Extract the (x, y) coordinate from the center of the cell holding the provided text.  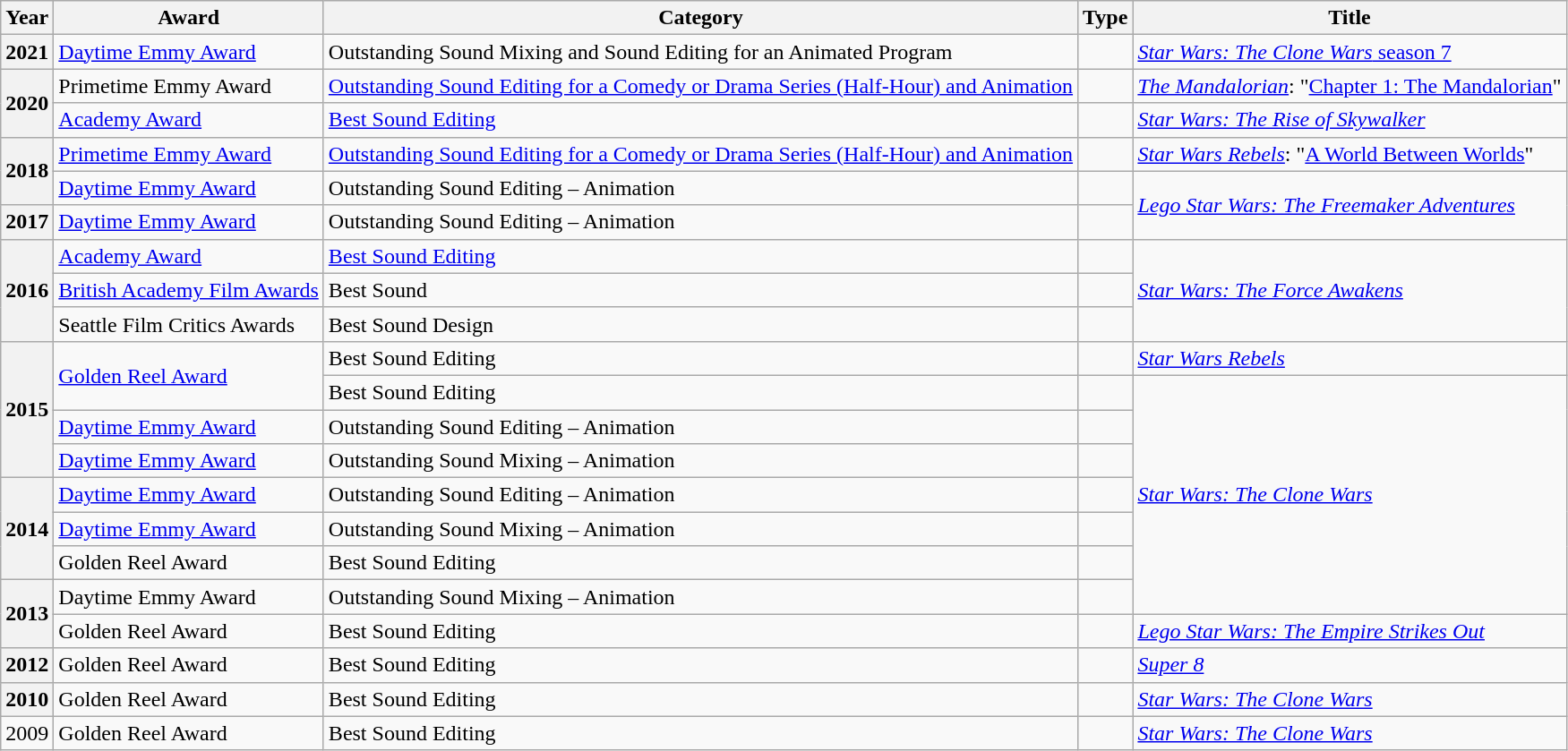
2009 (27, 733)
2014 (27, 529)
Year (27, 18)
2012 (27, 665)
2013 (27, 614)
Star Wars: The Rise of Skywalker (1350, 120)
2020 (27, 103)
2015 (27, 409)
2018 (27, 171)
Super 8 (1350, 665)
Lego Star Wars: The Empire Strikes Out (1350, 631)
Title (1350, 18)
Award (189, 18)
2016 (27, 290)
Lego Star Wars: The Freemaker Adventures (1350, 205)
2010 (27, 699)
Star Wars Rebels (1350, 358)
Star Wars Rebels: "A World Between Worlds" (1350, 154)
2017 (27, 222)
Outstanding Sound Mixing and Sound Editing for an Animated Program (700, 52)
Star Wars: The Clone Wars season 7 (1350, 52)
The Mandalorian: "Chapter 1: The Mandalorian" (1350, 86)
2021 (27, 52)
Seattle Film Critics Awards (189, 324)
Best Sound (700, 290)
Category (700, 18)
Star Wars: The Force Awakens (1350, 290)
British Academy Film Awards (189, 290)
Best Sound Design (700, 324)
Type (1105, 18)
